Determine the (X, Y) coordinate at the center of the cell enclosing the given text.  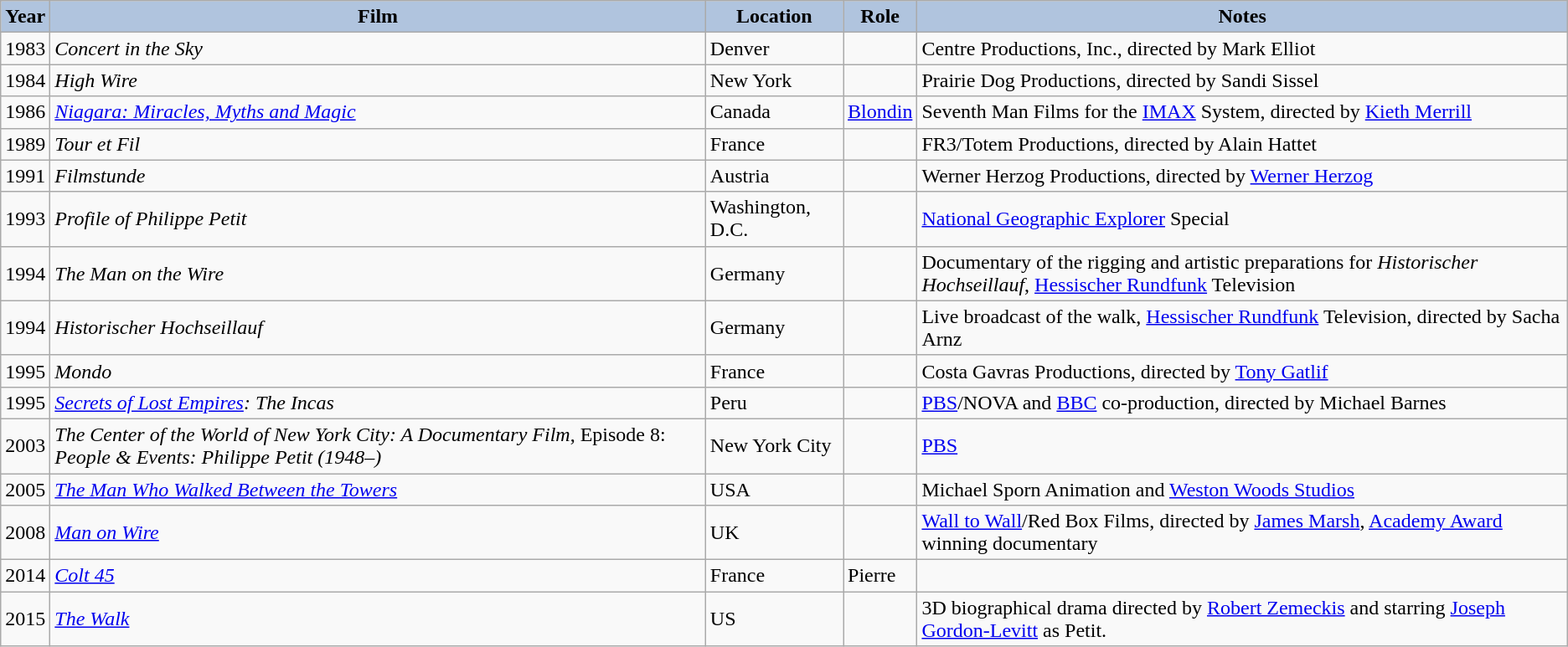
1986 (25, 112)
The Man on the Wire (378, 273)
2008 (25, 532)
Canada (774, 112)
Profile of Philippe Petit (378, 219)
Washington, D.C. (774, 219)
USA (774, 490)
Location (774, 17)
1989 (25, 144)
High Wire (378, 80)
New York City (774, 445)
Live broadcast of the walk, Hessischer Rundfunk Television, directed by Sacha Arnz (1242, 328)
US (774, 619)
Denver (774, 49)
Mondo (378, 371)
Film (378, 17)
1991 (25, 176)
FR3/Totem Productions, directed by Alain Hattet (1242, 144)
National Geographic Explorer Special (1242, 219)
Prairie Dog Productions, directed by Sandi Sissel (1242, 80)
The Center of the World of New York City: A Documentary Film, Episode 8: People & Events: Philippe Petit (1948–) (378, 445)
The Man Who Walked Between the Towers (378, 490)
Filmstunde (378, 176)
2015 (25, 619)
Blondin (879, 112)
Austria (774, 176)
2014 (25, 576)
The Walk (378, 619)
2005 (25, 490)
Niagara: Miracles, Myths and Magic (378, 112)
Seventh Man Films for the IMAX System, directed by Kieth Merrill (1242, 112)
2003 (25, 445)
Wall to Wall/Red Box Films, directed by James Marsh, Academy Award winning documentary (1242, 532)
1983 (25, 49)
UK (774, 532)
Tour et Fil (378, 144)
Role (879, 17)
Pierre (879, 576)
Historischer Hochseillauf (378, 328)
Costa Gavras Productions, directed by Tony Gatlif (1242, 371)
PBS (1242, 445)
Michael Sporn Animation and Weston Woods Studios (1242, 490)
Man on Wire (378, 532)
Notes (1242, 17)
New York (774, 80)
Centre Productions, Inc., directed by Mark Elliot (1242, 49)
Concert in the Sky (378, 49)
Werner Herzog Productions, directed by Werner Herzog (1242, 176)
Year (25, 17)
Secrets of Lost Empires: The Incas (378, 403)
Colt 45 (378, 576)
1984 (25, 80)
1993 (25, 219)
PBS/NOVA and BBC co-production, directed by Michael Barnes (1242, 403)
Documentary of the rigging and artistic preparations for Historischer Hochseillauf, Hessischer Rundfunk Television (1242, 273)
Peru (774, 403)
3D biographical drama directed by Robert Zemeckis and starring Joseph Gordon-Levitt as Petit. (1242, 619)
